Pinpoint the cell where the given text exists, returning its [x, y] midpoint coordinate. 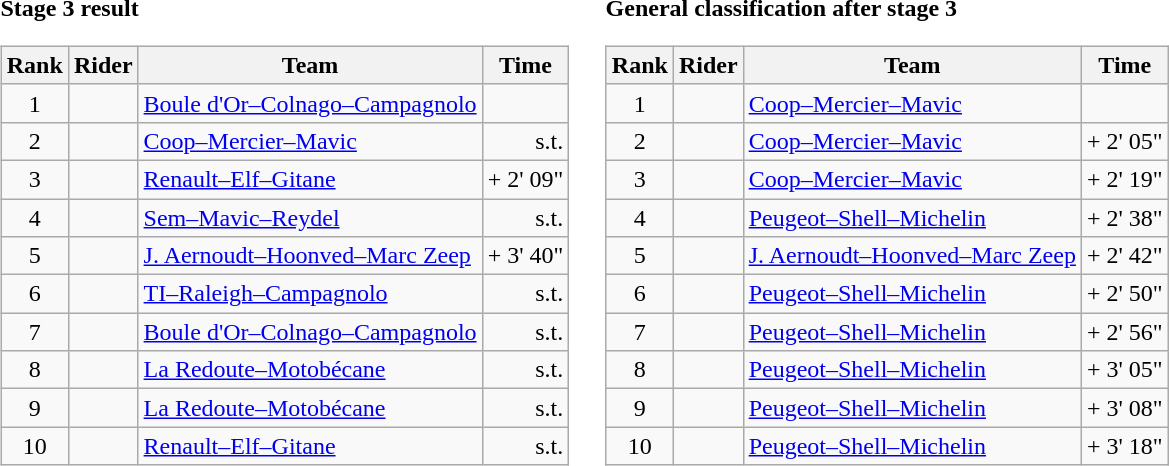
+ 2' 56" [1124, 332]
TI–Raleigh–Campagnolo [310, 294]
Sem–Mavic–Reydel [310, 217]
+ 3' 18" [1124, 446]
+ 3' 05" [1124, 370]
+ 2' 50" [1124, 294]
+ 2' 42" [1124, 256]
+ 2' 09" [526, 179]
+ 2' 19" [1124, 179]
+ 2' 05" [1124, 141]
+ 3' 08" [1124, 408]
+ 3' 40" [526, 256]
+ 2' 38" [1124, 217]
